Locate the cell with the specified text and output its (X, Y) center coordinate. 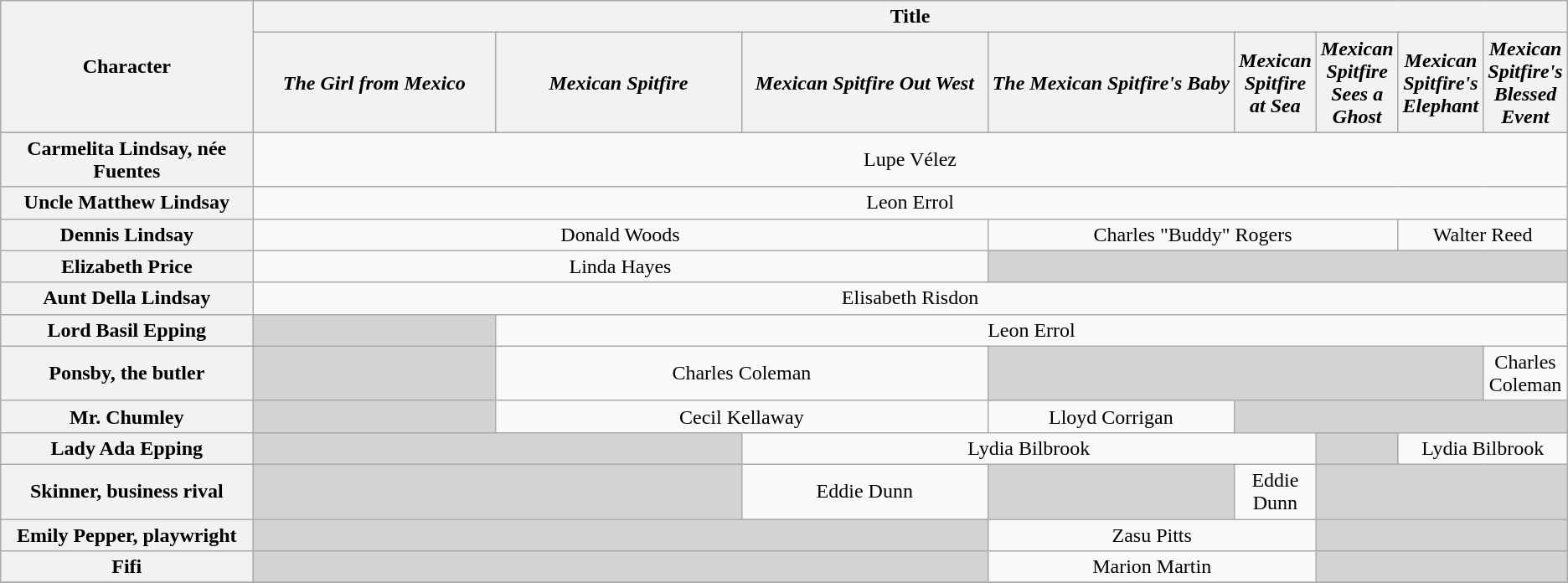
Uncle Matthew Lindsay (127, 203)
Charles "Buddy" Rogers (1193, 235)
Lloyd Corrigan (1111, 416)
Cecil Kellaway (742, 416)
Character (127, 67)
Fifi (127, 567)
Mr. Chumley (127, 416)
Elizabeth Price (127, 266)
Ponsby, the butler (127, 374)
Lady Ada Epping (127, 448)
Zasu Pitts (1152, 535)
Mexican Spitfire's Elephant (1441, 82)
Mexican Spitfire Out West (864, 82)
Mexican Spitfire (619, 82)
Mexican Spitfire's Blessed Event (1525, 82)
Carmelita Lindsay, née Fuentes (127, 159)
Title (910, 17)
Walter Reed (1483, 235)
Donald Woods (620, 235)
Aunt Della Lindsay (127, 298)
Marion Martin (1152, 567)
Emily Pepper, playwright (127, 535)
The Girl from Mexico (374, 82)
Skinner, business rival (127, 491)
Mexican Spitfire at Sea (1276, 82)
Linda Hayes (620, 266)
Lupe Vélez (910, 159)
Elisabeth Risdon (910, 298)
Mexican Spitfire Sees a Ghost (1357, 82)
Lord Basil Epping (127, 330)
Dennis Lindsay (127, 235)
The Mexican Spitfire's Baby (1111, 82)
